Detect which cell encompasses the target text, then output its (X, Y) center coordinate. 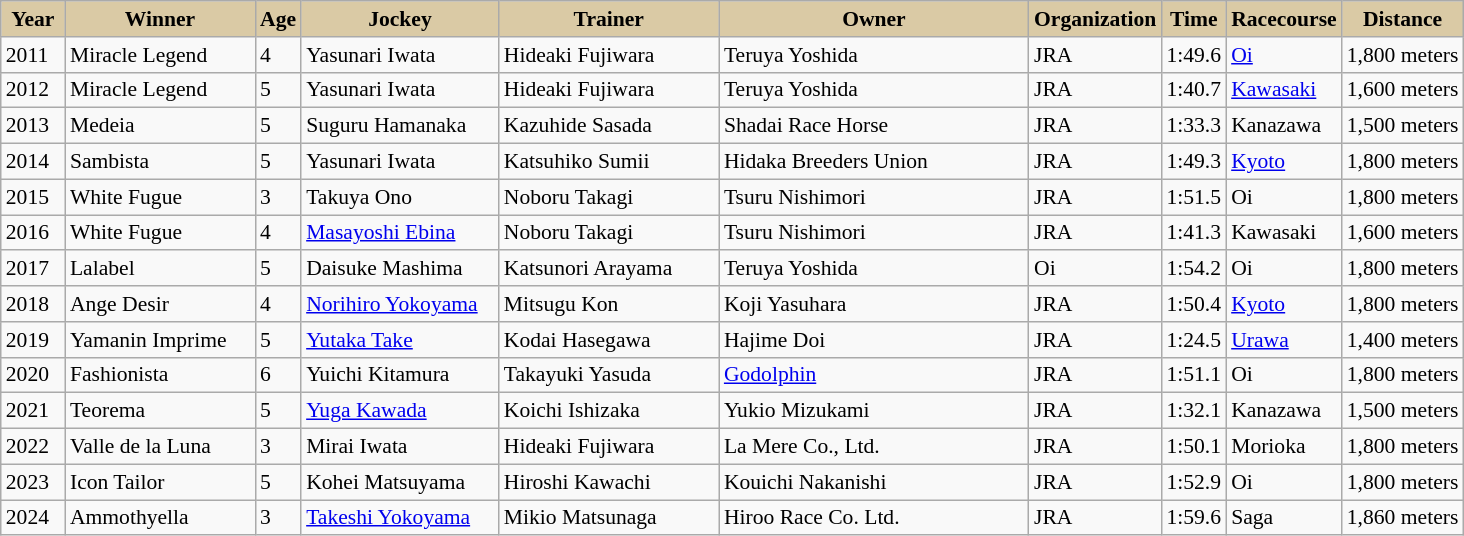
Yuga Kawada (400, 411)
Racecourse (1284, 19)
Koichi Ishizaka (609, 411)
1:41.3 (1194, 233)
2012 (33, 90)
1,860 meters (1403, 518)
Takeshi Yokoyama (400, 518)
Yukio Mizukami (874, 411)
La Mere Co., Ltd. (874, 447)
Medeia (160, 126)
Time (1194, 19)
1,400 meters (1403, 340)
2011 (33, 55)
Hidaka Breeders Union (874, 162)
Ammothyella (160, 518)
2013 (33, 126)
Godolphin (874, 375)
Saga (1284, 518)
Kouichi Nakanishi (874, 482)
Age (278, 19)
2018 (33, 304)
Distance (1403, 19)
Urawa (1284, 340)
1:52.9 (1194, 482)
Sambista (160, 162)
Mitsugu Kon (609, 304)
1:33.3 (1194, 126)
Teorema (160, 411)
Norihiro Yokoyama (400, 304)
1:49.3 (1194, 162)
Year (33, 19)
Organization (1095, 19)
Trainer (609, 19)
Yutaka Take (400, 340)
Winner (160, 19)
1:51.1 (1194, 375)
Lalabel (160, 269)
Hiroshi Kawachi (609, 482)
2021 (33, 411)
1:50.1 (1194, 447)
Mikio Matsunaga (609, 518)
Katsunori Arayama (609, 269)
1:24.5 (1194, 340)
2022 (33, 447)
1:32.1 (1194, 411)
Kodai Hasegawa (609, 340)
Koji Yasuhara (874, 304)
2020 (33, 375)
1:59.6 (1194, 518)
2016 (33, 233)
Suguru Hamanaka (400, 126)
Shadai Race Horse (874, 126)
Takayuki Yasuda (609, 375)
1:50.4 (1194, 304)
Takuya Ono (400, 197)
Hajime Doi (874, 340)
2024 (33, 518)
1:51.5 (1194, 197)
Katsuhiko Sumii (609, 162)
Fashionista (160, 375)
Icon Tailor (160, 482)
Ange Desir (160, 304)
2014 (33, 162)
Morioka (1284, 447)
Valle de la Luna (160, 447)
Yuichi Kitamura (400, 375)
2023 (33, 482)
Masayoshi Ebina (400, 233)
Hiroo Race Co. Ltd. (874, 518)
1:54.2 (1194, 269)
2019 (33, 340)
6 (278, 375)
Yamanin Imprime (160, 340)
2017 (33, 269)
Jockey (400, 19)
Kazuhide Sasada (609, 126)
1:40.7 (1194, 90)
Daisuke Mashima (400, 269)
2015 (33, 197)
1:49.6 (1194, 55)
Kohei Matsuyama (400, 482)
Mirai Iwata (400, 447)
Owner (874, 19)
